Provide the [x, y] coordinate of the cell's center where the given text is located.  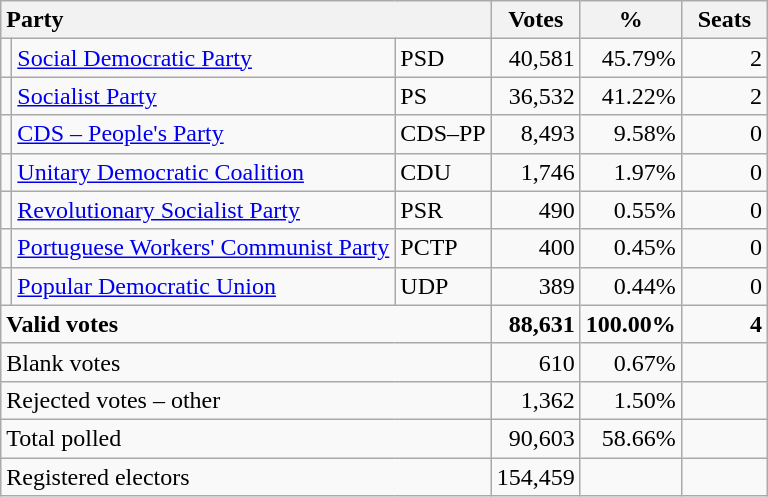
CDU [443, 172]
0.45% [630, 248]
CDS – People's Party [204, 134]
UDP [443, 286]
41.22% [630, 96]
Portuguese Workers' Communist Party [204, 248]
58.66% [630, 438]
490 [536, 210]
9.58% [630, 134]
1.50% [630, 400]
154,459 [536, 477]
100.00% [630, 324]
Registered electors [246, 477]
0.55% [630, 210]
Seats [724, 20]
1,362 [536, 400]
Popular Democratic Union [204, 286]
PSD [443, 58]
PSR [443, 210]
Votes [536, 20]
40,581 [536, 58]
PCTP [443, 248]
36,532 [536, 96]
Social Democratic Party [204, 58]
0.67% [630, 362]
1.97% [630, 172]
0.44% [630, 286]
Unitary Democratic Coalition [204, 172]
8,493 [536, 134]
389 [536, 286]
Total polled [246, 438]
4 [724, 324]
610 [536, 362]
88,631 [536, 324]
Rejected votes – other [246, 400]
CDS–PP [443, 134]
400 [536, 248]
1,746 [536, 172]
% [630, 20]
Valid votes [246, 324]
Revolutionary Socialist Party [204, 210]
Blank votes [246, 362]
PS [443, 96]
90,603 [536, 438]
Party [246, 20]
45.79% [630, 58]
Socialist Party [204, 96]
